Output the (x, y) coordinate of the center of the cell containing the given text.  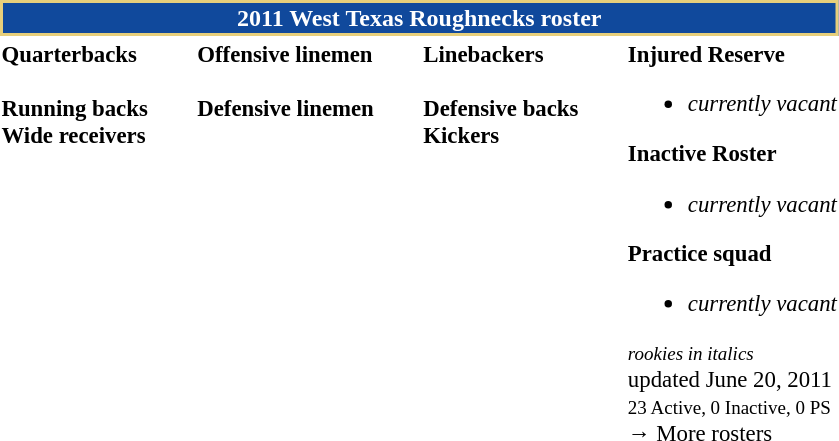
2011 West Texas Roughnecks roster (419, 18)
